Capture the cell that displays the provided text and extract its [x, y] central coordinate. 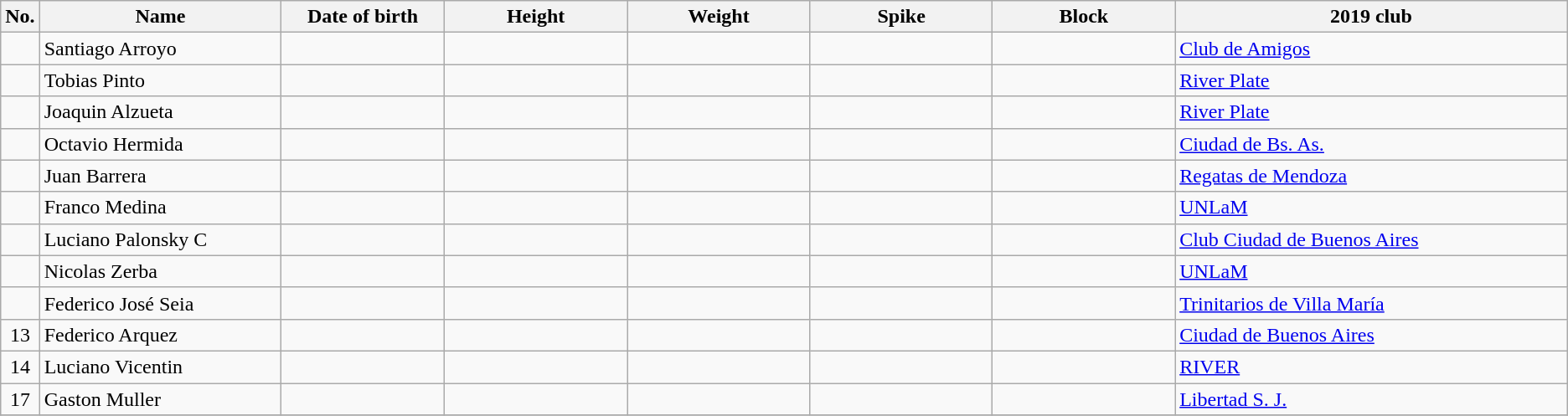
Libertad S. J. [1372, 399]
Luciano Palonsky C [160, 239]
Franco Medina [160, 208]
2019 club [1372, 17]
Name [160, 17]
Ciudad de Bs. As. [1372, 144]
Club Ciudad de Buenos Aires [1372, 239]
No. [20, 17]
Nicolas Zerba [160, 271]
Club de Amigos [1372, 49]
Trinitarios de Villa María [1372, 303]
Date of birth [364, 17]
Gaston Muller [160, 399]
Spike [901, 17]
Octavio Hermida [160, 144]
17 [20, 399]
Santiago Arroyo [160, 49]
Juan Barrera [160, 176]
Ciudad de Buenos Aires [1372, 335]
Federico Arquez [160, 335]
13 [20, 335]
14 [20, 367]
Joaquin Alzueta [160, 112]
RIVER [1372, 367]
Federico José Seia [160, 303]
Weight [719, 17]
Height [535, 17]
Luciano Vicentin [160, 367]
Regatas de Mendoza [1372, 176]
Block [1084, 17]
Tobias Pinto [160, 80]
